Detect which cell encompasses the target text, then output its [x, y] center coordinate. 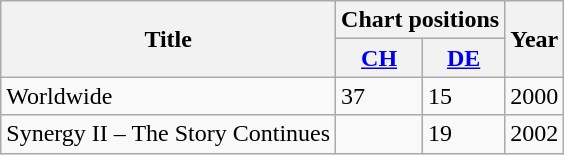
Title [168, 39]
2000 [534, 96]
15 [464, 96]
CH [380, 58]
Worldwide [168, 96]
19 [464, 134]
DE [464, 58]
Chart positions [420, 20]
2002 [534, 134]
Synergy II – The Story Continues [168, 134]
37 [380, 96]
Year [534, 39]
